Provide the (X, Y) coordinate of the cell's center where the given text is located.  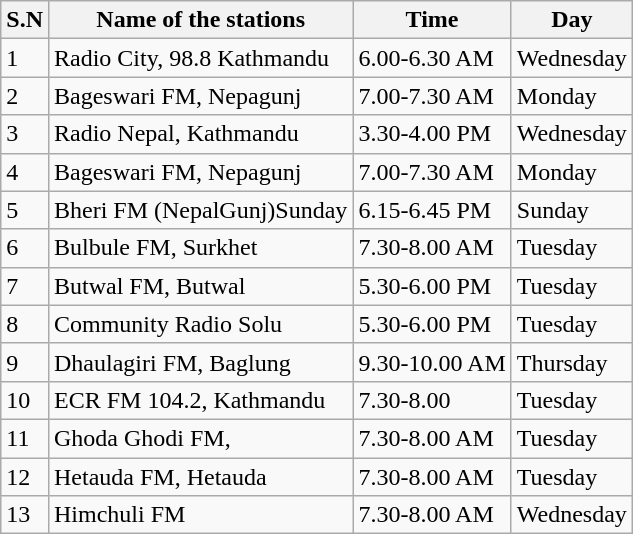
Himchuli FM (200, 515)
ECR FM 104.2, Kathmandu (200, 400)
2 (25, 96)
1 (25, 58)
7 (25, 286)
Day (572, 20)
12 (25, 477)
10 (25, 400)
11 (25, 438)
Time (432, 20)
Hetauda FM, Hetauda (200, 477)
Sunday (572, 210)
Radio Nepal, Kathmandu (200, 134)
Dhaulagiri FM, Baglung (200, 362)
Bheri FM (NepalGunj)Sunday (200, 210)
13 (25, 515)
Community Radio Solu (200, 324)
Name of the stations (200, 20)
Bulbule FM, Surkhet (200, 248)
3 (25, 134)
7.30-8.00 (432, 400)
Ghoda Ghodi FM, (200, 438)
Butwal FM, Butwal (200, 286)
3.30-4.00 PM (432, 134)
6 (25, 248)
Thursday (572, 362)
S.N (25, 20)
9.30-10.00 AM (432, 362)
8 (25, 324)
6.00-6.30 AM (432, 58)
Radio City, 98.8 Kathmandu (200, 58)
4 (25, 172)
6.15-6.45 PM (432, 210)
9 (25, 362)
5 (25, 210)
